Capture the cell that displays the provided text and extract its (X, Y) central coordinate. 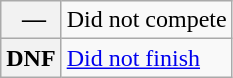
DNF (31, 58)
Did not finish (146, 58)
— (31, 20)
Did not compete (146, 20)
